Detect which cell encompasses the target text, then output its [X, Y] center coordinate. 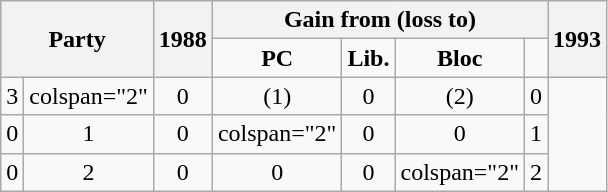
PC [277, 58]
Gain from (loss to) [380, 20]
(2) [460, 96]
3 [12, 96]
1988 [182, 39]
(1) [277, 96]
Lib. [368, 58]
1993 [578, 39]
Bloc [460, 58]
Party [78, 39]
